Return the [X, Y] coordinate for the center point of the cell that contains the specified text.  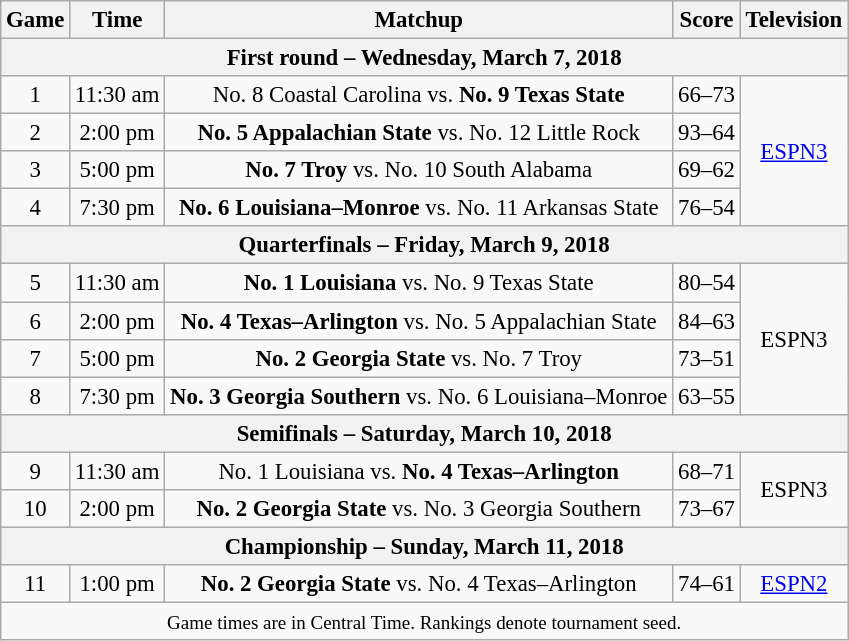
66–73 [707, 95]
63–55 [707, 396]
73–67 [707, 509]
ESPN2 [794, 584]
93–64 [707, 133]
80–54 [707, 283]
No. 1 Louisiana vs. No. 4 Texas–Arlington [419, 471]
No. 2 Georgia State vs. No. 3 Georgia Southern [419, 509]
Score [707, 20]
No. 8 Coastal Carolina vs. No. 9 Texas State [419, 95]
Championship – Sunday, March 11, 2018 [424, 546]
Time [118, 20]
68–71 [707, 471]
3 [36, 170]
6 [36, 321]
No. 4 Texas–Arlington vs. No. 5 Appalachian State [419, 321]
Game times are in Central Time. Rankings denote tournament seed. [424, 621]
No. 3 Georgia Southern vs. No. 6 Louisiana–Monroe [419, 396]
Television [794, 20]
First round – Wednesday, March 7, 2018 [424, 58]
4 [36, 208]
No. 6 Louisiana–Monroe vs. No. 11 Arkansas State [419, 208]
Quarterfinals – Friday, March 9, 2018 [424, 245]
11 [36, 584]
10 [36, 509]
84–63 [707, 321]
No. 5 Appalachian State vs. No. 12 Little Rock [419, 133]
76–54 [707, 208]
No. 2 Georgia State vs. No. 4 Texas–Arlington [419, 584]
1 [36, 95]
73–51 [707, 358]
2 [36, 133]
8 [36, 396]
No. 1 Louisiana vs. No. 9 Texas State [419, 283]
No. 2 Georgia State vs. No. 7 Troy [419, 358]
9 [36, 471]
Matchup [419, 20]
7 [36, 358]
1:00 pm [118, 584]
Game [36, 20]
5 [36, 283]
69–62 [707, 170]
No. 7 Troy vs. No. 10 South Alabama [419, 170]
Semifinals – Saturday, March 10, 2018 [424, 433]
74–61 [707, 584]
